Return [X, Y] of the center of cell containing provided text 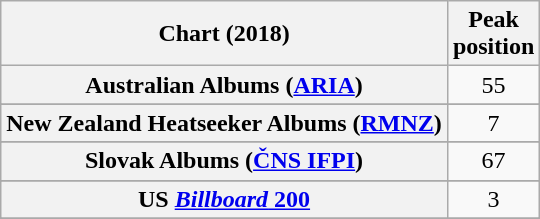
US Billboard 200 [224, 199]
55 [493, 85]
67 [493, 161]
Slovak Albums (ČNS IFPI) [224, 161]
Chart (2018) [224, 34]
Australian Albums (ARIA) [224, 85]
3 [493, 199]
7 [493, 123]
New Zealand Heatseeker Albums (RMNZ) [224, 123]
Peak position [493, 34]
